Search for the cell housing the specified text and yield its (X, Y) center coordinate. 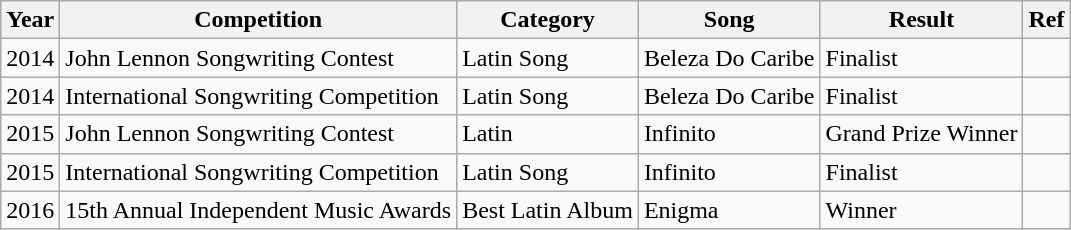
Enigma (729, 210)
2016 (30, 210)
Latin (548, 134)
Best Latin Album (548, 210)
Year (30, 20)
Competition (258, 20)
Grand Prize Winner (922, 134)
Category (548, 20)
Ref (1046, 20)
15th Annual Independent Music Awards (258, 210)
Winner (922, 210)
Song (729, 20)
Result (922, 20)
